For the text-containing cell, return its midpoint in [x, y] coordinate format. 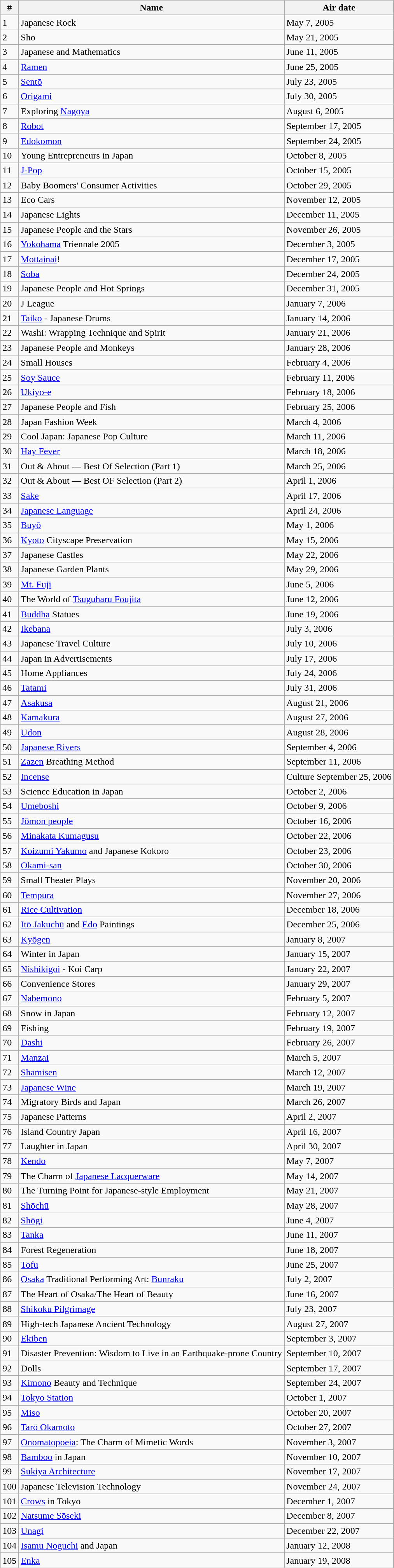
January 19, 2008 [339, 1560]
69 [9, 1028]
Robot [152, 126]
June 4, 2007 [339, 1220]
39 [9, 584]
January 15, 2007 [339, 954]
21 [9, 318]
September 17, 2005 [339, 126]
94 [9, 1398]
Ukiyo-e [152, 392]
88 [9, 1309]
November 12, 2005 [339, 200]
May 22, 2006 [339, 555]
38 [9, 570]
Nishikigoi - Koi Carp [152, 969]
83 [9, 1235]
Japanese and Mathematics [152, 52]
October 8, 2005 [339, 155]
24 [9, 362]
May 14, 2007 [339, 1176]
July 2, 2007 [339, 1279]
December 18, 2006 [339, 910]
# [9, 8]
60 [9, 895]
June 25, 2005 [339, 67]
82 [9, 1220]
June 5, 2006 [339, 584]
34 [9, 510]
November 3, 2007 [339, 1442]
58 [9, 865]
October 22, 2006 [339, 836]
62 [9, 925]
Tokyo Station [152, 1398]
November 10, 2007 [339, 1457]
Kamakura [152, 718]
Japanese Wine [152, 1087]
55 [9, 821]
63 [9, 939]
12 [9, 185]
July 24, 2006 [339, 673]
August 27, 2006 [339, 718]
Island Country Japan [152, 1132]
April 16, 2007 [339, 1132]
January 7, 2006 [339, 303]
Tarō Okamoto [152, 1427]
Small Houses [152, 362]
90 [9, 1338]
47 [9, 703]
October 16, 2006 [339, 821]
Hay Fever [152, 451]
Minakata Kumagusu [152, 836]
Sake [152, 496]
December 11, 2005 [339, 215]
June 18, 2007 [339, 1250]
Jōmon people [152, 821]
Japanese People and the Stars [152, 230]
May 1, 2006 [339, 525]
Young Entrepreneurs in Japan [152, 155]
July 30, 2005 [339, 96]
76 [9, 1132]
Shamisen [152, 1072]
Out & About — Best OF Selection (Part 2) [152, 481]
Miso [152, 1413]
January 14, 2006 [339, 318]
36 [9, 540]
December 31, 2005 [339, 289]
April 24, 2006 [339, 510]
Name [152, 8]
99 [9, 1472]
56 [9, 836]
Umeboshi [152, 806]
Kyōgen [152, 939]
October 20, 2007 [339, 1413]
September 17, 2007 [339, 1368]
19 [9, 289]
23 [9, 348]
July 23, 2005 [339, 82]
Buddha Statues [152, 614]
30 [9, 451]
Winter in Japan [152, 954]
77 [9, 1146]
September 11, 2006 [339, 762]
May 21, 2005 [339, 37]
65 [9, 969]
March 12, 2007 [339, 1072]
Japanese People and Hot Springs [152, 289]
79 [9, 1176]
32 [9, 481]
September 3, 2007 [339, 1338]
Soba [152, 274]
February 11, 2006 [339, 377]
Japanese Language [152, 510]
59 [9, 880]
Ramen [152, 67]
Buyō [152, 525]
Osaka Traditional Performing Art: Bunraku [152, 1279]
Out & About — Best Of Selection (Part 1) [152, 466]
17 [9, 259]
81 [9, 1206]
18 [9, 274]
25 [9, 377]
The Charm of Japanese Lacquerware [152, 1176]
Japanese People and Monkeys [152, 348]
14 [9, 215]
August 28, 2006 [339, 732]
October 1, 2007 [339, 1398]
Laughter in Japan [152, 1146]
The World of Tsuguharu Foujita [152, 599]
86 [9, 1279]
March 25, 2006 [339, 466]
105 [9, 1560]
Eco Cars [152, 200]
45 [9, 673]
Mt. Fuji [152, 584]
Soy Sauce [152, 377]
Disaster Prevention: Wisdom to Live in an Earthquake-prone Country [152, 1353]
Enka [152, 1560]
Koizumi Yakumo and Japanese Kokoro [152, 850]
September 24, 2005 [339, 141]
Exploring Nagoya [152, 111]
Culture September 25, 2006 [339, 777]
26 [9, 392]
9 [9, 141]
29 [9, 437]
Nabemono [152, 998]
July 10, 2006 [339, 643]
Tofu [152, 1265]
June 25, 2007 [339, 1265]
101 [9, 1501]
Fishing [152, 1028]
The Heart of Osaka/The Heart of Beauty [152, 1294]
54 [9, 806]
December 22, 2007 [339, 1531]
Onomatopoeia: The Charm of Mimetic Words [152, 1442]
Small Theater Plays [152, 880]
49 [9, 732]
Rice Cultivation [152, 910]
1 [9, 23]
44 [9, 659]
Kimono Beauty and Technique [152, 1383]
37 [9, 555]
66 [9, 984]
Bamboo in Japan [152, 1457]
September 10, 2007 [339, 1353]
Crows in Tokyo [152, 1501]
20 [9, 303]
33 [9, 496]
February 5, 2007 [339, 998]
16 [9, 244]
August 27, 2007 [339, 1324]
May 28, 2007 [339, 1206]
Sentō [152, 82]
October 15, 2005 [339, 170]
Home Appliances [152, 673]
89 [9, 1324]
Kendo [152, 1161]
Air date [339, 8]
June 11, 2007 [339, 1235]
September 24, 2007 [339, 1383]
March 18, 2006 [339, 451]
Japanese People and Fish [152, 407]
Okami-san [152, 865]
Ekiben [152, 1338]
August 21, 2006 [339, 703]
Shōgi [152, 1220]
104 [9, 1545]
March 5, 2007 [339, 1058]
May 7, 2007 [339, 1161]
May 7, 2005 [339, 23]
December 8, 2007 [339, 1516]
Japanese Garden Plants [152, 570]
98 [9, 1457]
Natsume Sōseki [152, 1516]
High-tech Japanese Ancient Technology [152, 1324]
10 [9, 155]
November 17, 2007 [339, 1472]
Shōchū [152, 1206]
92 [9, 1368]
Japanese Travel Culture [152, 643]
January 12, 2008 [339, 1545]
52 [9, 777]
Zazen Breathing Method [152, 762]
October 29, 2005 [339, 185]
July 23, 2007 [339, 1309]
46 [9, 688]
February 18, 2006 [339, 392]
68 [9, 1013]
December 3, 2005 [339, 244]
August 6, 2005 [339, 111]
Sukiya Architecture [152, 1472]
57 [9, 850]
73 [9, 1087]
22 [9, 333]
93 [9, 1383]
June 11, 2005 [339, 52]
February 4, 2006 [339, 362]
November 20, 2006 [339, 880]
Cool Japan: Japanese Pop Culture [152, 437]
December 1, 2007 [339, 1501]
June 12, 2006 [339, 599]
91 [9, 1353]
January 22, 2007 [339, 969]
April 2, 2007 [339, 1117]
Origami [152, 96]
61 [9, 910]
4 [9, 67]
50 [9, 747]
Shikoku Pilgrimage [152, 1309]
5 [9, 82]
Japanese Rock [152, 23]
40 [9, 599]
October 30, 2006 [339, 865]
Itō Jakuchū and Edo Paintings [152, 925]
Japan in Advertisements [152, 659]
February 26, 2007 [339, 1043]
Japanese Television Technology [152, 1486]
Washi: Wrapping Technique and Spirit [152, 333]
Incense [152, 777]
March 26, 2007 [339, 1102]
February 25, 2006 [339, 407]
December 25, 2006 [339, 925]
Yokohama Triennale 2005 [152, 244]
87 [9, 1294]
97 [9, 1442]
May 21, 2007 [339, 1191]
8 [9, 126]
January 28, 2006 [339, 348]
July 17, 2006 [339, 659]
March 19, 2007 [339, 1087]
Japanese Rivers [152, 747]
May 29, 2006 [339, 570]
95 [9, 1413]
41 [9, 614]
June 19, 2006 [339, 614]
100 [9, 1486]
80 [9, 1191]
July 3, 2006 [339, 629]
51 [9, 762]
75 [9, 1117]
Japan Fashion Week [152, 422]
Asakusa [152, 703]
7 [9, 111]
2 [9, 37]
October 23, 2006 [339, 850]
April 1, 2006 [339, 481]
Science Education in Japan [152, 791]
J-Pop [152, 170]
27 [9, 407]
Ikebana [152, 629]
February 19, 2007 [339, 1028]
103 [9, 1531]
Baby Boomers' Consumer Activities [152, 185]
Taiko - Japanese Drums [152, 318]
Snow in Japan [152, 1013]
June 16, 2007 [339, 1294]
6 [9, 96]
31 [9, 466]
102 [9, 1516]
Kyoto Cityscape Preservation [152, 540]
J League [152, 303]
64 [9, 954]
January 29, 2007 [339, 984]
Udon [152, 732]
May 15, 2006 [339, 540]
74 [9, 1102]
Tempura [152, 895]
September 4, 2006 [339, 747]
28 [9, 422]
42 [9, 629]
Migratory Birds and Japan [152, 1102]
March 4, 2006 [339, 422]
July 31, 2006 [339, 688]
Sho [152, 37]
April 30, 2007 [339, 1146]
November 24, 2007 [339, 1486]
70 [9, 1043]
96 [9, 1427]
Mottainai! [152, 259]
December 17, 2005 [339, 259]
11 [9, 170]
72 [9, 1072]
October 9, 2006 [339, 806]
Manzai [152, 1058]
December 24, 2005 [339, 274]
Japanese Patterns [152, 1117]
Convenience Stores [152, 984]
48 [9, 718]
15 [9, 230]
53 [9, 791]
April 17, 2006 [339, 496]
78 [9, 1161]
Tatami [152, 688]
March 11, 2006 [339, 437]
November 26, 2005 [339, 230]
January 8, 2007 [339, 939]
3 [9, 52]
Forest Regeneration [152, 1250]
Edokomon [152, 141]
Dolls [152, 1368]
Dashi [152, 1043]
November 27, 2006 [339, 895]
43 [9, 643]
84 [9, 1250]
Japanese Castles [152, 555]
Tanka [152, 1235]
67 [9, 998]
35 [9, 525]
71 [9, 1058]
Unagi [152, 1531]
Japanese Lights [152, 215]
October 2, 2006 [339, 791]
February 12, 2007 [339, 1013]
October 27, 2007 [339, 1427]
The Turning Point for Japanese-style Employment [152, 1191]
January 21, 2006 [339, 333]
85 [9, 1265]
13 [9, 200]
Isamu Noguchi and Japan [152, 1545]
